From the cell containing the given text, extract its center point as [X, Y] coordinate. 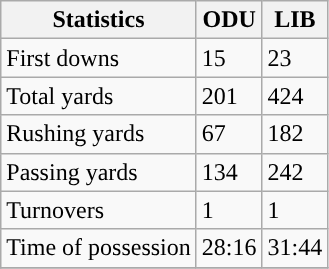
28:16 [229, 248]
First downs [99, 58]
ODU [229, 20]
Passing yards [99, 172]
201 [229, 96]
424 [295, 96]
LIB [295, 20]
15 [229, 58]
67 [229, 134]
182 [295, 134]
23 [295, 58]
242 [295, 172]
31:44 [295, 248]
Statistics [99, 20]
Turnovers [99, 210]
Rushing yards [99, 134]
Time of possession [99, 248]
134 [229, 172]
Total yards [99, 96]
